Detect which cell encompasses the target text, then output its (X, Y) center coordinate. 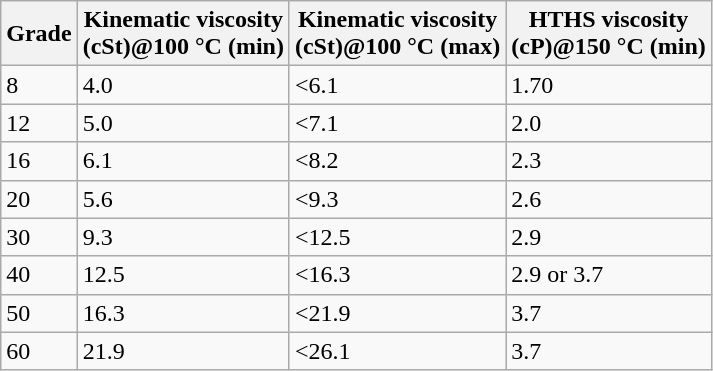
<16.3 (397, 275)
16.3 (183, 313)
<6.1 (397, 85)
2.6 (609, 199)
<26.1 (397, 351)
2.9 or 3.7 (609, 275)
12 (39, 123)
HTHS viscosity(cP)@150 °C (min) (609, 34)
1.70 (609, 85)
<21.9 (397, 313)
12.5 (183, 275)
16 (39, 161)
21.9 (183, 351)
2.9 (609, 237)
40 (39, 275)
2.3 (609, 161)
6.1 (183, 161)
2.0 (609, 123)
20 (39, 199)
<8.2 (397, 161)
Grade (39, 34)
50 (39, 313)
5.0 (183, 123)
4.0 (183, 85)
Kinematic viscosity(cSt)@100 °C (max) (397, 34)
5.6 (183, 199)
<9.3 (397, 199)
8 (39, 85)
60 (39, 351)
9.3 (183, 237)
<7.1 (397, 123)
<12.5 (397, 237)
Kinematic viscosity(cSt)@100 °C (min) (183, 34)
30 (39, 237)
